Return [x, y] of the center of cell containing provided text 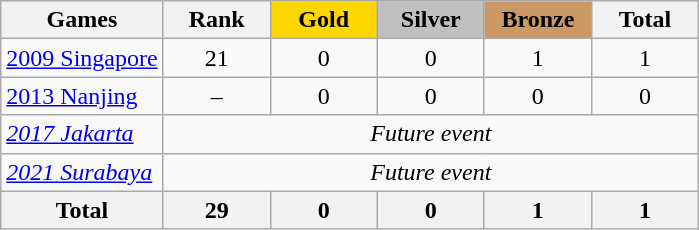
Silver [430, 20]
2009 Singapore [82, 58]
Games [82, 20]
– [216, 96]
Gold [324, 20]
29 [216, 210]
2021 Surabaya [82, 172]
2013 Nanjing [82, 96]
21 [216, 58]
Bronze [538, 20]
Rank [216, 20]
2017 Jakarta [82, 134]
